Scan for the cell matching the given text and deliver its [x, y] coordinate at center. 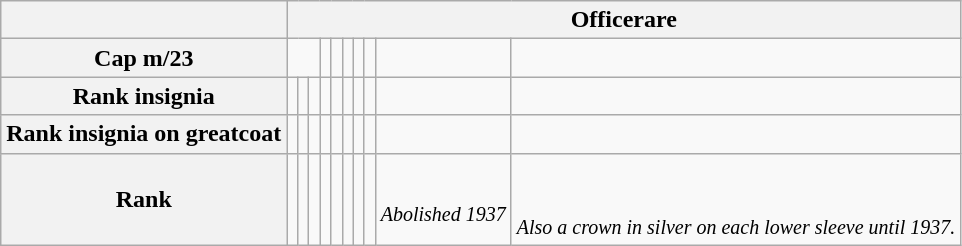
Cap m/23 [144, 58]
Abolished 1937 [443, 199]
Officerare [624, 20]
Rank insignia [144, 96]
Rank insignia on greatcoat [144, 134]
Rank [144, 199]
Also a crown in silver on each lower sleeve until 1937. [736, 199]
